Identify which cell holds the provided text, then report its (X, Y) central coordinate. 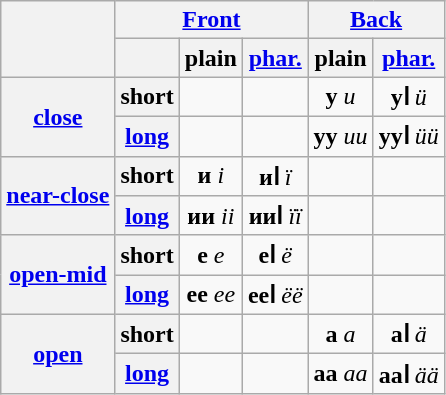
уӏ ü (408, 97)
open-mid (58, 274)
уу uu (340, 136)
ии ii (210, 216)
ee ee (210, 295)
ииӏ ïï (275, 216)
еӏ ë (275, 255)
у u (340, 97)
иӏ ï (275, 176)
close (58, 116)
а a (340, 334)
Front (212, 20)
ууӏ üü (408, 136)
Back (376, 20)
aaӏ ää (408, 374)
eeӏ ëë (275, 295)
aa aa (340, 374)
е e (210, 255)
near-close (58, 196)
аӏ ä (408, 334)
open (58, 354)
и i (210, 176)
